Detect which cell encompasses the target text, then output its [X, Y] center coordinate. 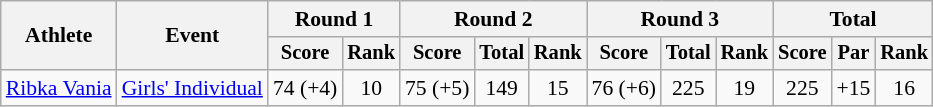
Par [853, 54]
Girls' Individual [192, 88]
74 (+4) [305, 88]
16 [904, 88]
Athlete [59, 36]
+15 [853, 88]
76 (+6) [624, 88]
19 [745, 88]
Round 3 [680, 19]
Round 2 [494, 19]
Event [192, 36]
Ribka Vania [59, 88]
10 [371, 88]
Round 1 [334, 19]
149 [502, 88]
75 (+5) [437, 88]
15 [558, 88]
